Determine the (X, Y) coordinate at the center of the cell enclosing the given text.  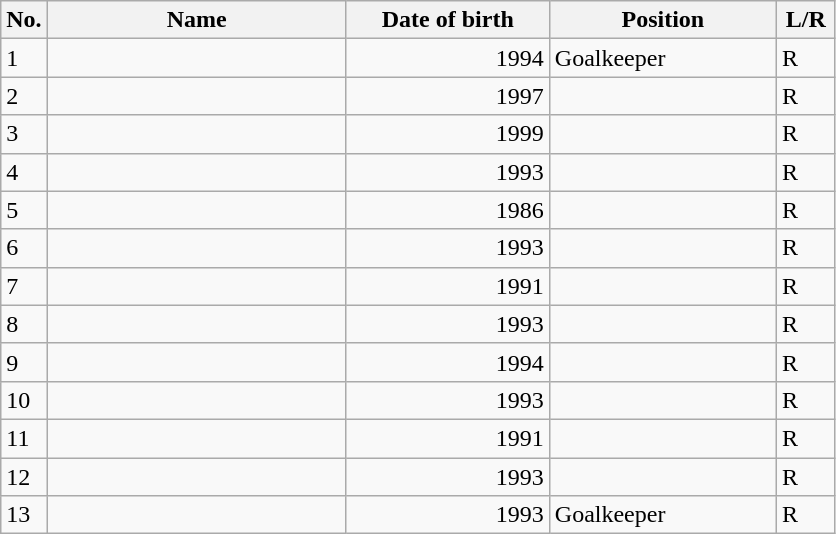
12 (24, 477)
1986 (448, 210)
L/R (806, 20)
Name (196, 20)
2 (24, 96)
8 (24, 324)
6 (24, 248)
Position (662, 20)
1999 (448, 134)
Date of birth (448, 20)
1 (24, 58)
11 (24, 438)
13 (24, 515)
7 (24, 286)
5 (24, 210)
10 (24, 400)
1997 (448, 96)
3 (24, 134)
9 (24, 362)
4 (24, 172)
No. (24, 20)
